Identify which cell holds the provided text, then report its [X, Y] central coordinate. 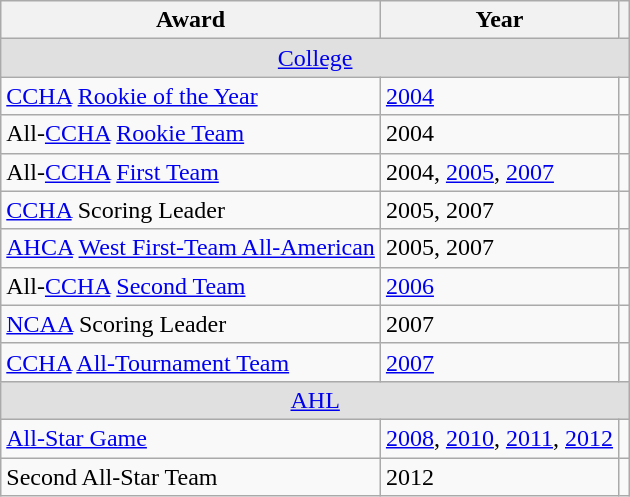
2008, 2010, 2011, 2012 [499, 438]
Award [191, 20]
AHL [316, 400]
CCHA Scoring Leader [191, 210]
Second All-Star Team [191, 477]
CCHA Rookie of the Year [191, 96]
College [316, 58]
CCHA All-Tournament Team [191, 362]
2004, 2005, 2007 [499, 172]
2006 [499, 286]
2012 [499, 477]
All-CCHA First Team [191, 172]
All-CCHA Rookie Team [191, 134]
Year [499, 20]
All-Star Game [191, 438]
NCAA Scoring Leader [191, 324]
AHCA West First-Team All-American [191, 248]
All-CCHA Second Team [191, 286]
